From the cell containing the given text, extract its center point as (x, y) coordinate. 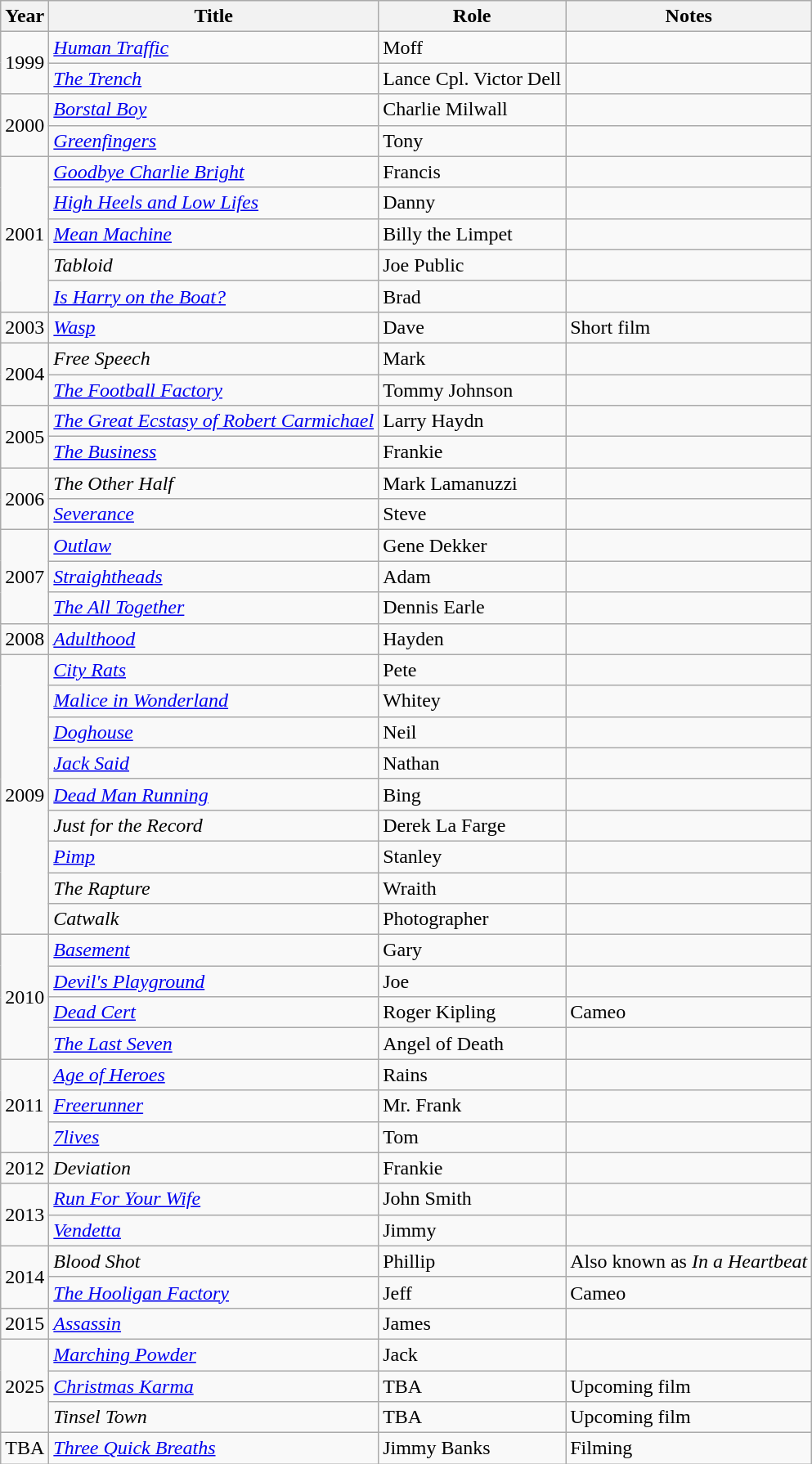
Dead Man Running (214, 794)
Hayden (473, 639)
Assassin (214, 1323)
Phillip (473, 1261)
2014 (25, 1277)
Adulthood (214, 639)
2010 (25, 997)
James (473, 1323)
The Last Seven (214, 1044)
Mean Machine (214, 234)
Charlie Milwall (473, 110)
Billy the Limpet (473, 234)
The Other Half (214, 483)
Devil's Playground (214, 981)
Larry Haydn (473, 421)
Gary (473, 950)
City Rats (214, 670)
Outlaw (214, 546)
Dave (473, 327)
2004 (25, 374)
The All Together (214, 608)
Jimmy Banks (473, 1448)
2008 (25, 639)
Joe Public (473, 265)
Freerunner (214, 1106)
Nathan (473, 763)
Also known as In a Heartbeat (689, 1261)
Just for the Record (214, 825)
Pimp (214, 856)
Goodbye Charlie Bright (214, 172)
Borstal Boy (214, 110)
Jimmy (473, 1230)
Moff (473, 47)
Vendetta (214, 1230)
Notes (689, 16)
John Smith (473, 1199)
Mark Lamanuzzi (473, 483)
2009 (25, 795)
The Rapture (214, 887)
Straightheads (214, 577)
Jack (473, 1354)
Age of Heroes (214, 1075)
7lives (214, 1137)
Neil (473, 732)
Tommy Johnson (473, 390)
2007 (25, 577)
Year (25, 16)
Jeff (473, 1292)
Blood Shot (214, 1261)
2013 (25, 1215)
Mr. Frank (473, 1106)
Catwalk (214, 919)
Joe (473, 981)
Rains (473, 1075)
2005 (25, 437)
2012 (25, 1168)
Gene Dekker (473, 546)
Whitey (473, 701)
Stanley (473, 856)
2015 (25, 1323)
Marching Powder (214, 1354)
Tony (473, 141)
Lance Cpl. Victor Dell (473, 79)
Christmas Karma (214, 1386)
Francis (473, 172)
Bing (473, 794)
Human Traffic (214, 47)
Tinsel Town (214, 1417)
Roger Kipling (473, 1013)
2001 (25, 234)
Steve (473, 514)
Severance (214, 514)
1999 (25, 63)
The Business (214, 452)
Title (214, 16)
Derek La Farge (473, 825)
Role (473, 16)
Three Quick Breaths (214, 1448)
2025 (25, 1385)
The Hooligan Factory (214, 1292)
Tabloid (214, 265)
2011 (25, 1106)
Tom (473, 1137)
Deviation (214, 1168)
Filming (689, 1448)
2003 (25, 327)
2006 (25, 499)
Wraith (473, 887)
Pete (473, 670)
Run For Your Wife (214, 1199)
The Football Factory (214, 390)
Is Harry on the Boat? (214, 296)
Basement (214, 950)
Doghouse (214, 732)
Greenfingers (214, 141)
Short film (689, 327)
2000 (25, 125)
The Trench (214, 79)
Free Speech (214, 358)
Dennis Earle (473, 608)
Brad (473, 296)
The Great Ecstasy of Robert Carmichael (214, 421)
Wasp (214, 327)
Mark (473, 358)
Danny (473, 203)
Angel of Death (473, 1044)
Malice in Wonderland (214, 701)
Photographer (473, 919)
Jack Said (214, 763)
High Heels and Low Lifes (214, 203)
Dead Cert (214, 1013)
Adam (473, 577)
